Identify which cell holds the provided text, then report its (x, y) central coordinate. 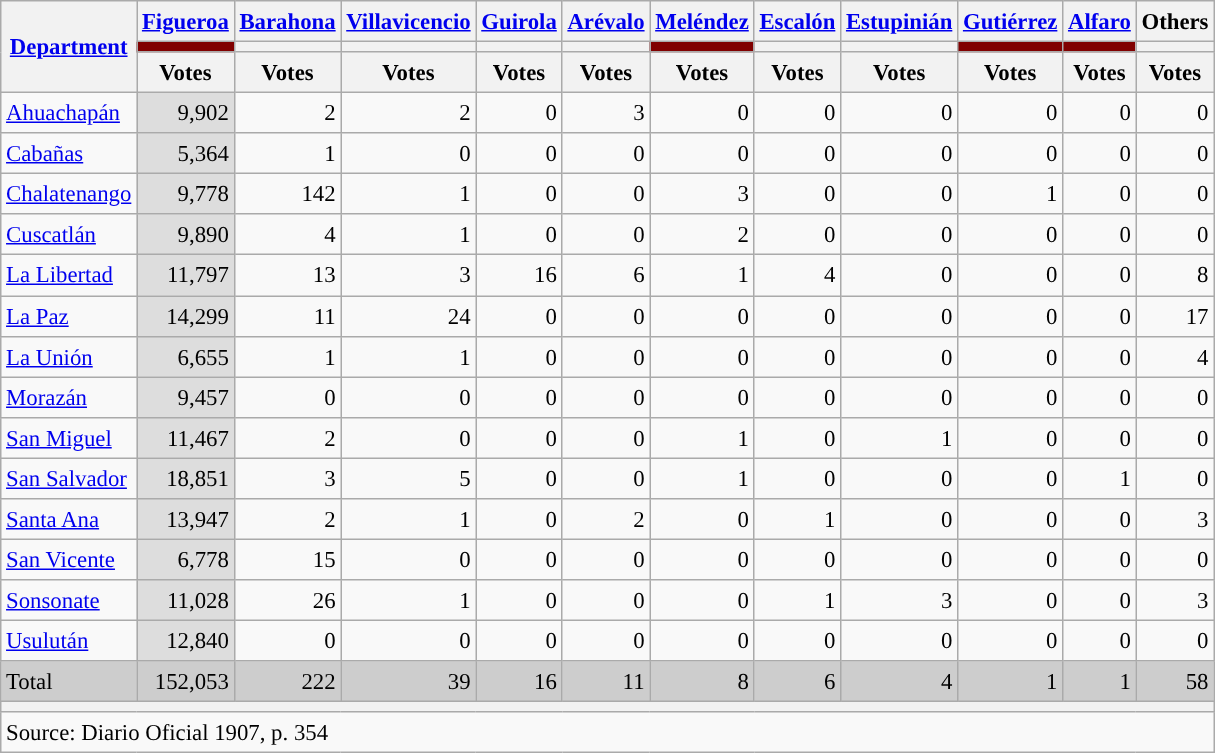
222 (288, 682)
La Paz (69, 316)
5,364 (186, 154)
26 (288, 600)
9,778 (186, 194)
Santa Ana (69, 520)
San Miguel (69, 438)
142 (288, 194)
152,053 (186, 682)
Ahuachapán (69, 114)
Guirola (519, 22)
24 (408, 316)
Chalatenango (69, 194)
Sonsonate (69, 600)
Cabañas (69, 154)
9,457 (186, 398)
11,467 (186, 438)
13 (288, 276)
Arévalo (606, 22)
Alfaro (1100, 22)
Gutiérrez (1010, 22)
Source: Diario Oficial 1907, p. 354 (608, 732)
9,902 (186, 114)
Figueroa (186, 22)
6,778 (186, 560)
Cuscatlán (69, 234)
9,890 (186, 234)
Total (69, 682)
La Unión (69, 356)
Escalón (798, 22)
18,851 (186, 478)
6,655 (186, 356)
17 (1175, 316)
14,299 (186, 316)
Morazán (69, 398)
11,028 (186, 600)
13,947 (186, 520)
12,840 (186, 640)
15 (288, 560)
Usulután (69, 640)
San Salvador (69, 478)
Barahona (288, 22)
Villavicencio (408, 22)
La Libertad (69, 276)
Meléndez (702, 22)
11,797 (186, 276)
39 (408, 682)
Estupinián (900, 22)
Others (1175, 22)
Department (69, 47)
5 (408, 478)
San Vicente (69, 560)
58 (1175, 682)
